Scan for the cell matching the given text and deliver its [X, Y] coordinate at center. 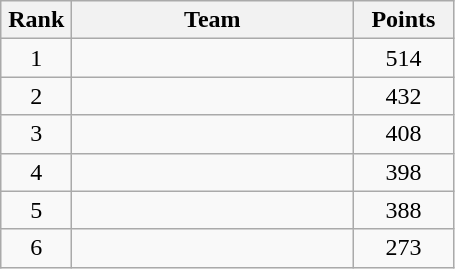
398 [404, 172]
2 [36, 96]
Team [212, 20]
5 [36, 210]
Points [404, 20]
4 [36, 172]
514 [404, 58]
273 [404, 248]
408 [404, 134]
1 [36, 58]
6 [36, 248]
Rank [36, 20]
3 [36, 134]
388 [404, 210]
432 [404, 96]
